From the cell containing the given text, extract its center point as [x, y] coordinate. 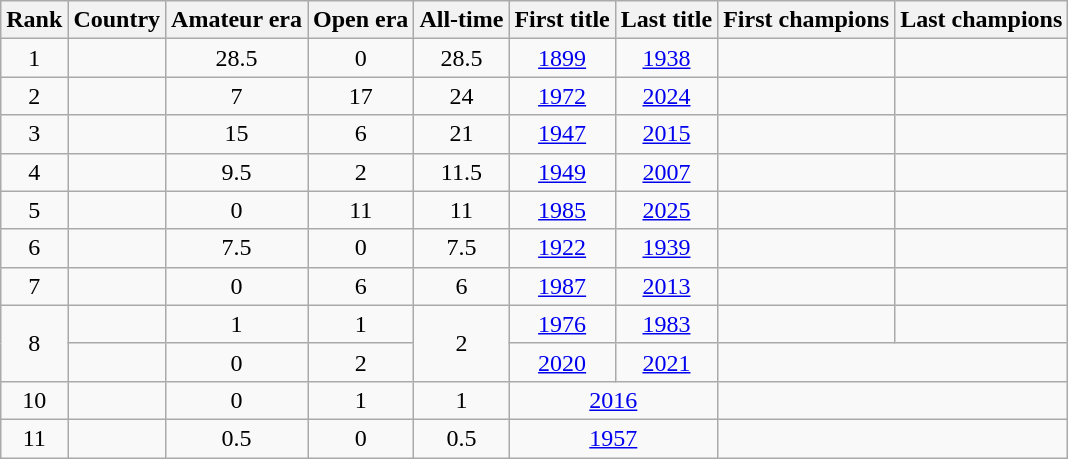
4 [34, 172]
1947 [562, 134]
1976 [562, 324]
11.5 [462, 172]
8 [34, 343]
1985 [562, 210]
2025 [666, 210]
Open era [361, 20]
Last champions [982, 20]
10 [34, 400]
5 [34, 210]
Country [117, 20]
2024 [666, 96]
15 [237, 134]
Amateur era [237, 20]
1899 [562, 58]
1949 [562, 172]
1972 [562, 96]
2020 [562, 362]
2015 [666, 134]
Last title [666, 20]
9.5 [237, 172]
All-time [462, 20]
1939 [666, 248]
2016 [614, 400]
First title [562, 20]
Rank [34, 20]
24 [462, 96]
2007 [666, 172]
First champions [806, 20]
1957 [614, 438]
1922 [562, 248]
1983 [666, 324]
17 [361, 96]
1987 [562, 286]
2021 [666, 362]
21 [462, 134]
1938 [666, 58]
2013 [666, 286]
3 [34, 134]
